Identify which cell holds the provided text, then report its [X, Y] central coordinate. 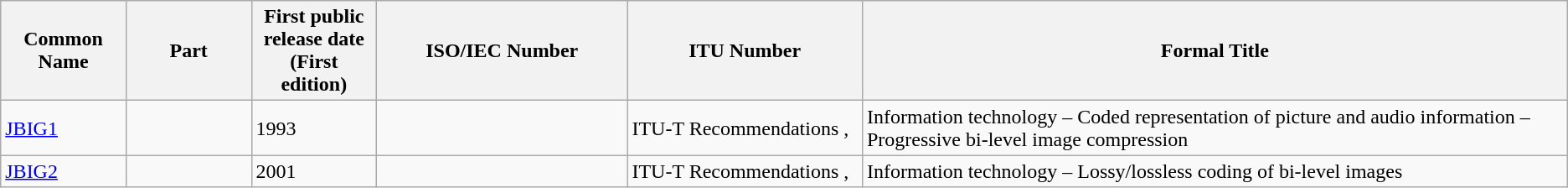
ISO/IEC Number [503, 50]
1993 [314, 128]
ITU Number [745, 50]
Information technology – Coded representation of picture and audio information – Progressive bi-level image compression [1215, 128]
JBIG1 [64, 128]
Formal Title [1215, 50]
Part [188, 50]
Information technology – Lossy/lossless coding of bi-level images [1215, 171]
First public release date (First edition) [314, 50]
2001 [314, 171]
JBIG2 [64, 171]
Common Name [64, 50]
